Pinpoint the cell where the given text exists, returning its (X, Y) midpoint coordinate. 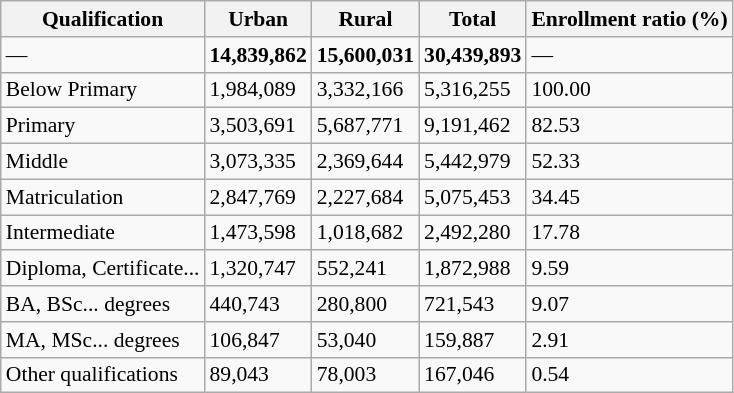
5,442,979 (472, 162)
30,439,893 (472, 55)
3,332,166 (366, 90)
2,227,684 (366, 197)
MA, MSc... degrees (103, 340)
2.91 (629, 340)
280,800 (366, 304)
159,887 (472, 340)
89,043 (258, 375)
Urban (258, 19)
2,369,644 (366, 162)
440,743 (258, 304)
106,847 (258, 340)
Enrollment ratio (%) (629, 19)
5,075,453 (472, 197)
1,872,988 (472, 269)
Other qualifications (103, 375)
9,191,462 (472, 126)
2,847,769 (258, 197)
1,320,747 (258, 269)
167,046 (472, 375)
14,839,862 (258, 55)
Below Primary (103, 90)
Diploma, Certificate... (103, 269)
1,473,598 (258, 233)
1,984,089 (258, 90)
5,687,771 (366, 126)
Matriculation (103, 197)
Intermediate (103, 233)
100.00 (629, 90)
3,073,335 (258, 162)
Qualification (103, 19)
9.07 (629, 304)
17.78 (629, 233)
Primary (103, 126)
Middle (103, 162)
15,600,031 (366, 55)
9.59 (629, 269)
5,316,255 (472, 90)
52.33 (629, 162)
78,003 (366, 375)
BA, BSc... degrees (103, 304)
34.45 (629, 197)
552,241 (366, 269)
53,040 (366, 340)
2,492,280 (472, 233)
Rural (366, 19)
1,018,682 (366, 233)
82.53 (629, 126)
Total (472, 19)
3,503,691 (258, 126)
0.54 (629, 375)
721,543 (472, 304)
